Search for the cell housing the specified text and yield its (x, y) center coordinate. 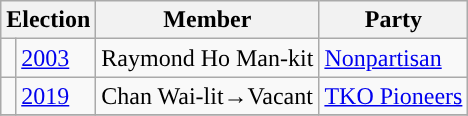
Party (394, 20)
2019 (56, 96)
Nonpartisan (394, 58)
TKO Pioneers (394, 96)
Election (48, 20)
2003 (56, 58)
Member (208, 20)
Raymond Ho Man-kit (208, 58)
Chan Wai-lit→Vacant (208, 96)
